Extract the (x, y) coordinate from the center of the cell holding the provided text.  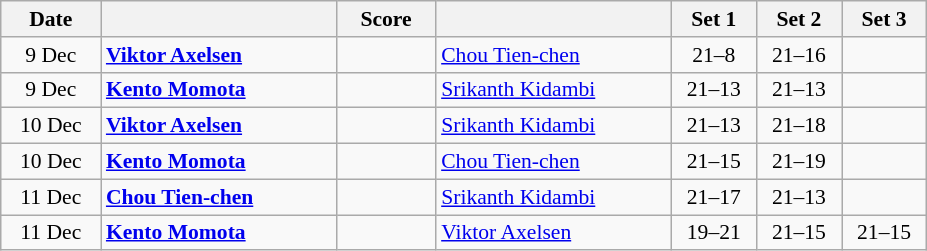
Score (386, 19)
21–8 (714, 55)
Set 3 (884, 19)
Date (51, 19)
21–17 (714, 197)
21–18 (798, 126)
21–16 (798, 55)
19–21 (714, 233)
Set 2 (798, 19)
Set 1 (714, 19)
21–19 (798, 162)
